Determine the (x, y) coordinate at the center of the cell enclosing the given text.  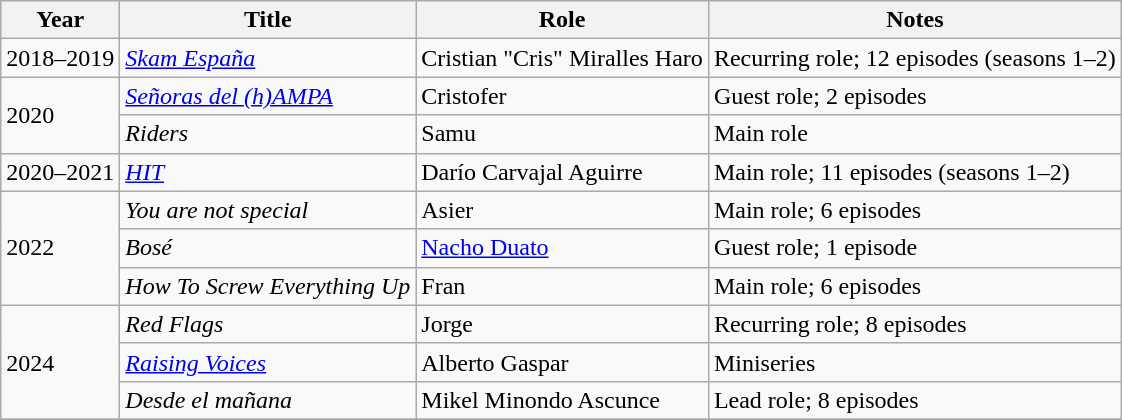
Guest role; 2 episodes (914, 96)
Miniseries (914, 362)
Cristofer (562, 96)
Desde el mañana (268, 400)
Señoras del (h)AMPA (268, 96)
Cristian "Cris" Miralles Haro (562, 58)
Title (268, 20)
Skam España (268, 58)
You are not special (268, 210)
Riders (268, 134)
Fran (562, 286)
Jorge (562, 324)
Asier (562, 210)
Nacho Duato (562, 248)
Main role (914, 134)
2024 (60, 362)
Notes (914, 20)
Darío Carvajal Aguirre (562, 172)
2018–2019 (60, 58)
Samu (562, 134)
2022 (60, 248)
Year (60, 20)
Guest role; 1 episode (914, 248)
Bosé (268, 248)
Recurring role; 8 episodes (914, 324)
How To Screw Everything Up (268, 286)
Recurring role; 12 episodes (seasons 1–2) (914, 58)
HIT (268, 172)
Raising Voices (268, 362)
Mikel Minondo Ascunce (562, 400)
Alberto Gaspar (562, 362)
Red Flags (268, 324)
Main role; 11 episodes (seasons 1–2) (914, 172)
Role (562, 20)
Lead role; 8 episodes (914, 400)
2020–2021 (60, 172)
2020 (60, 115)
